Output the (X, Y) coordinate of the center of the cell containing the given text.  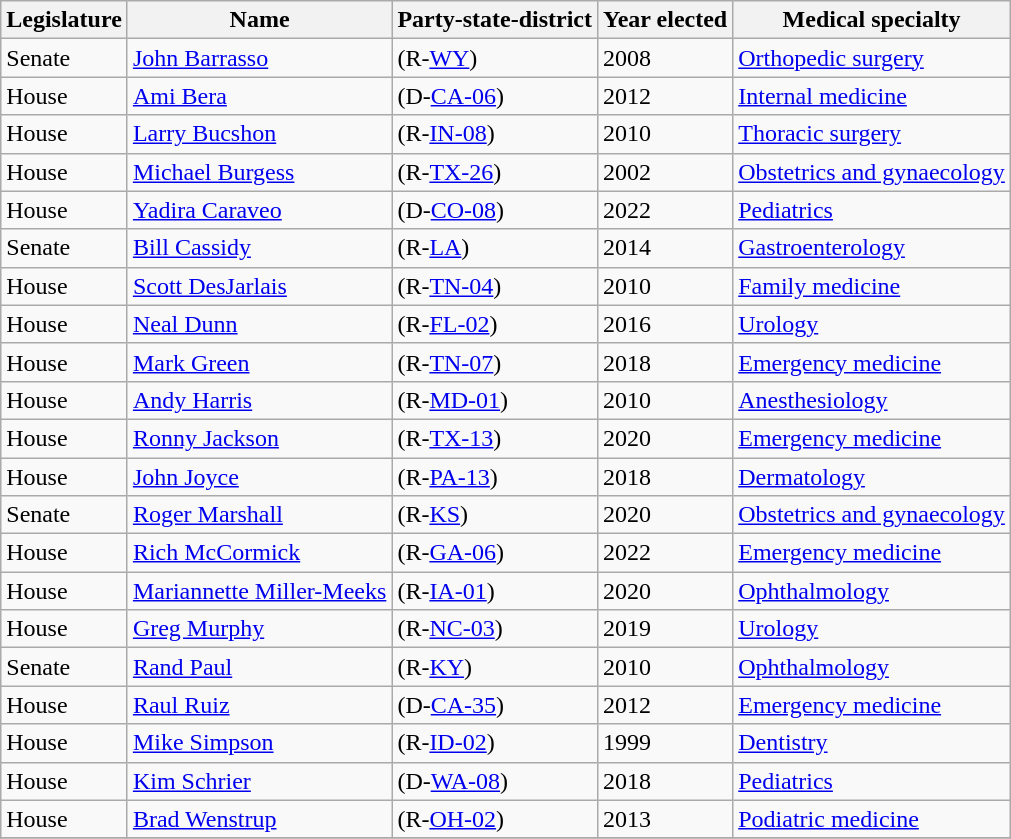
Anesthesiology (872, 400)
Medical specialty (872, 20)
1999 (664, 743)
Family medicine (872, 286)
Internal medicine (872, 96)
Gastroenterology (872, 248)
Orthopedic surgery (872, 58)
2013 (664, 819)
John Barrasso (259, 58)
(R-PA-13) (495, 477)
(D-WA-08) (495, 781)
Dentistry (872, 743)
(R-LA) (495, 248)
Bill Cassidy (259, 248)
2008 (664, 58)
Mark Green (259, 362)
Raul Ruiz (259, 705)
Dermatology (872, 477)
Yadira Caraveo (259, 210)
Rand Paul (259, 667)
2016 (664, 324)
(R-TN-07) (495, 362)
Kim Schrier (259, 781)
(D-CO-08) (495, 210)
(D-CA-35) (495, 705)
Larry Bucshon (259, 134)
Michael Burgess (259, 172)
(R-TN-04) (495, 286)
Ronny Jackson (259, 438)
(R-FL-02) (495, 324)
(R-TX-13) (495, 438)
(R-GA-06) (495, 553)
(R-IN-08) (495, 134)
Andy Harris (259, 400)
(R-NC-03) (495, 629)
Mariannette Miller-Meeks (259, 591)
Ami Bera (259, 96)
(R-KY) (495, 667)
Brad Wenstrup (259, 819)
Rich McCormick (259, 553)
Neal Dunn (259, 324)
(R-MD-01) (495, 400)
(R-KS) (495, 515)
Podiatric medicine (872, 819)
(R-TX-26) (495, 172)
(R-IA-01) (495, 591)
2019 (664, 629)
2014 (664, 248)
Legislature (64, 20)
Year elected (664, 20)
Thoracic surgery (872, 134)
(D-CA-06) (495, 96)
Party-state-district (495, 20)
Roger Marshall (259, 515)
Greg Murphy (259, 629)
(R-OH-02) (495, 819)
Scott DesJarlais (259, 286)
Name (259, 20)
Mike Simpson (259, 743)
(R-ID-02) (495, 743)
(R-WY) (495, 58)
2002 (664, 172)
John Joyce (259, 477)
